Provide the [x, y] coordinate of the cell's center where the given text is located.  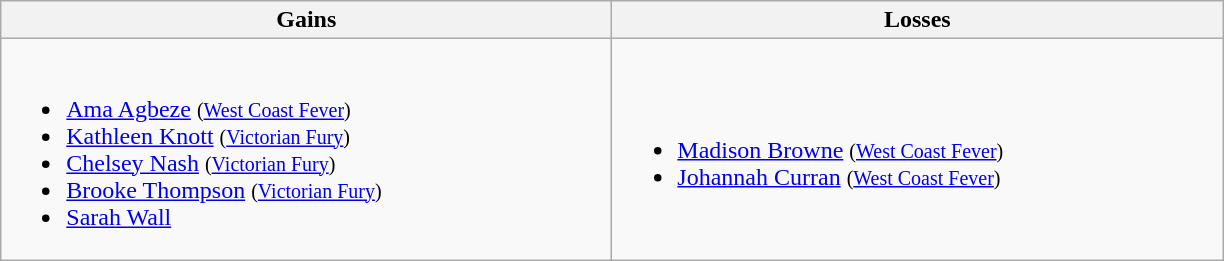
Gains [306, 20]
Ama Agbeze (West Coast Fever)Kathleen Knott (Victorian Fury)Chelsey Nash (Victorian Fury)Brooke Thompson (Victorian Fury)Sarah Wall [306, 150]
Madison Browne (West Coast Fever)Johannah Curran (West Coast Fever) [918, 150]
Losses [918, 20]
